Determine the [x, y] coordinate at the center of the cell enclosing the given text.  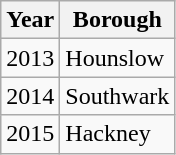
Hackney [118, 134]
Hounslow [118, 58]
Year [30, 20]
2013 [30, 58]
Southwark [118, 96]
2014 [30, 96]
2015 [30, 134]
Borough [118, 20]
